Find where the given text appears and provide that cell's center as [X, Y] coordinate. 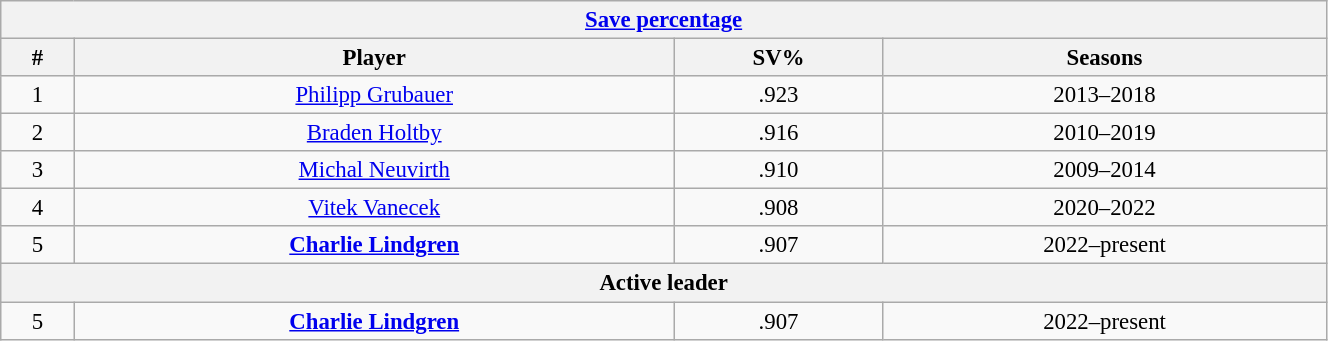
Active leader [664, 283]
4 [38, 208]
# [38, 58]
Vitek Vanecek [374, 208]
2 [38, 133]
2013–2018 [1105, 95]
.923 [779, 95]
Philipp Grubauer [374, 95]
2009–2014 [1105, 170]
Player [374, 58]
Michal Neuvirth [374, 170]
3 [38, 170]
2010–2019 [1105, 133]
1 [38, 95]
SV% [779, 58]
Braden Holtby [374, 133]
.910 [779, 170]
Seasons [1105, 58]
.908 [779, 208]
Save percentage [664, 20]
2020–2022 [1105, 208]
.916 [779, 133]
